Pinpoint the cell where the given text exists, returning its [x, y] midpoint coordinate. 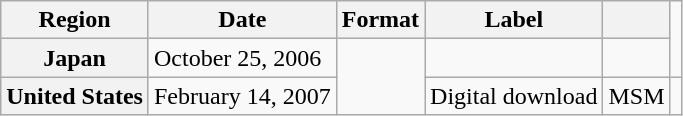
October 25, 2006 [242, 58]
Label [514, 20]
Region [75, 20]
Date [242, 20]
MSM [636, 96]
United States [75, 96]
February 14, 2007 [242, 96]
Japan [75, 58]
Digital download [514, 96]
Format [380, 20]
